Return (x, y) of the center of cell containing provided text 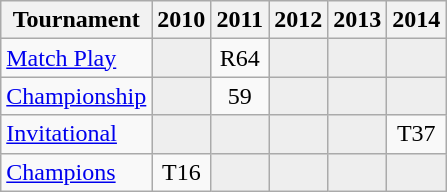
59 (240, 96)
Champions (76, 172)
2011 (240, 20)
Invitational (76, 134)
Tournament (76, 20)
2010 (182, 20)
Championship (76, 96)
R64 (240, 58)
Match Play (76, 58)
2014 (416, 20)
2012 (298, 20)
T16 (182, 172)
2013 (358, 20)
T37 (416, 134)
